Extract the [x, y] coordinate from the center of the cell holding the provided text.  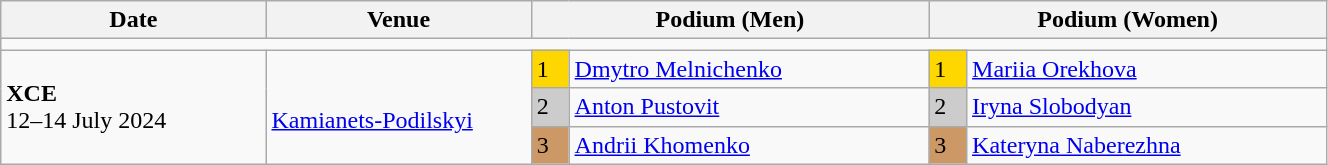
Iryna Slobodyan [1147, 107]
Anton Pustovit [749, 107]
Kamianets-Podilskyi [398, 107]
Andrii Khomenko [749, 145]
XCE 12–14 July 2024 [134, 107]
Mariia Orekhova [1147, 69]
Dmytro Melnichenko [749, 69]
Venue [398, 20]
Podium (Men) [730, 20]
Podium (Women) [1128, 20]
Date [134, 20]
Kateryna Naberezhna [1147, 145]
